For the text-containing cell, return its midpoint in (X, Y) coordinate format. 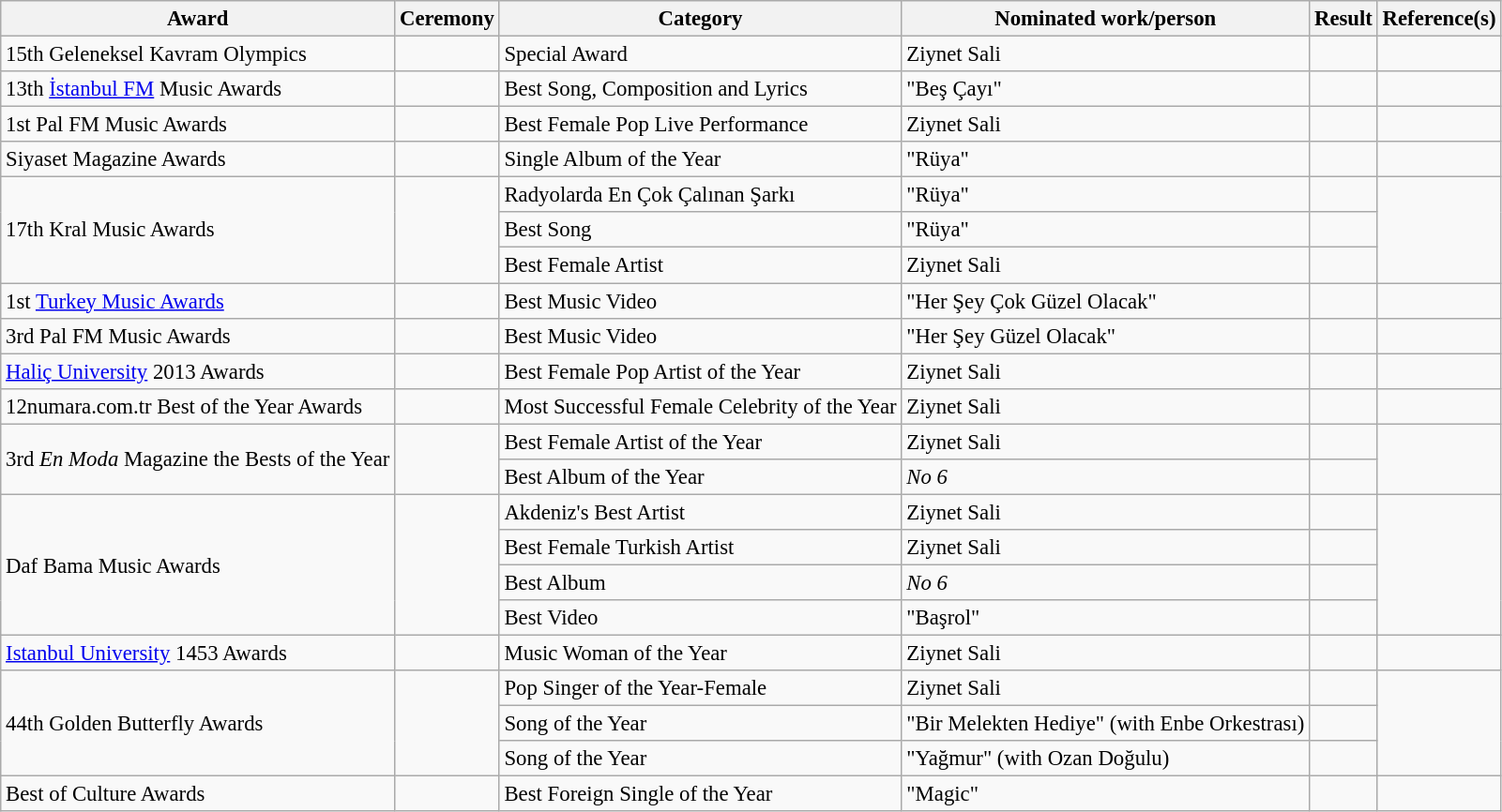
Best Album (700, 582)
"Magic" (1105, 794)
Category (700, 19)
Single Album of the Year (700, 159)
3rd En Moda Magazine the Bests of the Year (198, 459)
Most Successful Female Celebrity of the Year (700, 406)
"Her Şey Çok Güzel Olacak" (1105, 301)
Best Album of the Year (700, 477)
Istanbul University 1453 Awards (198, 654)
13th İstanbul FM Music Awards (198, 89)
Pop Singer of the Year-Female (700, 688)
17th Kral Music Awards (198, 231)
Ceremony (447, 19)
"Başrol" (1105, 618)
Akdeniz's Best Artist (700, 512)
15th Geleneksel Kavram Olympics (198, 54)
Haliç University 2013 Awards (198, 371)
1st Turkey Music Awards (198, 301)
Result (1343, 19)
Radyolarda En Çok Çalınan Şarkı (700, 195)
Reference(s) (1439, 19)
Best Foreign Single of the Year (700, 794)
"Bir Melekten Hediye" (with Enbe Orkestrası) (1105, 724)
3rd Pal FM Music Awards (198, 336)
Best Video (700, 618)
Best Song, Composition and Lyrics (700, 89)
Best Female Pop Artist of the Year (700, 371)
Best of Culture Awards (198, 794)
"Yağmur" (with Ozan Doğulu) (1105, 759)
Best Female Pop Live Performance (700, 125)
12numara.com.tr Best of the Year Awards (198, 406)
Daf Bama Music Awards (198, 564)
1st Pal FM Music Awards (198, 125)
"Beş Çayı" (1105, 89)
Special Award (700, 54)
Music Woman of the Year (700, 654)
Best Female Turkish Artist (700, 548)
44th Golden Butterfly Awards (198, 724)
Best Song (700, 230)
Award (198, 19)
Best Female Artist of the Year (700, 442)
Nominated work/person (1105, 19)
"Her Şey Güzel Olacak" (1105, 336)
Siyaset Magazine Awards (198, 159)
Best Female Artist (700, 265)
